Capture the cell that displays the provided text and extract its [x, y] central coordinate. 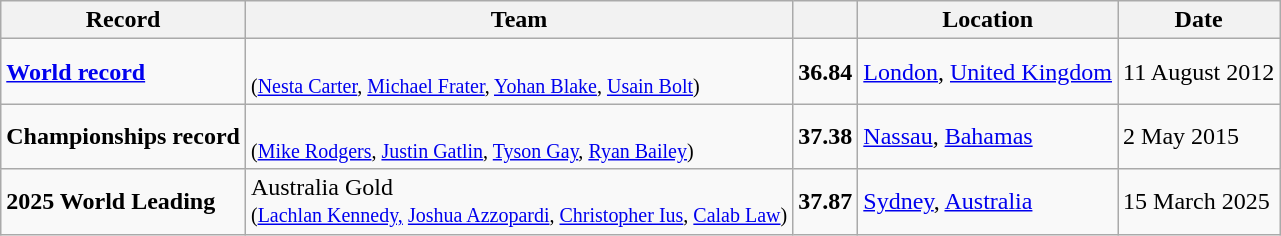
36.84 [826, 72]
World record [124, 72]
2025 World Leading [124, 202]
Sydney, Australia [988, 202]
Record [124, 20]
15 March 2025 [1199, 202]
2 May 2015 [1199, 136]
Championships record [124, 136]
(Mike Rodgers, Justin Gatlin, Tyson Gay, Ryan Bailey) [518, 136]
Nassau, Bahamas [988, 136]
11 August 2012 [1199, 72]
37.87 [826, 202]
Date [1199, 20]
37.38 [826, 136]
Australia Gold(Lachlan Kennedy, Joshua Azzopardi, Christopher Ius, Calab Law) [518, 202]
Location [988, 20]
Team [518, 20]
(Nesta Carter, Michael Frater, Yohan Blake, Usain Bolt) [518, 72]
London, United Kingdom [988, 72]
